From the cell containing the given text, extract its center point as [x, y] coordinate. 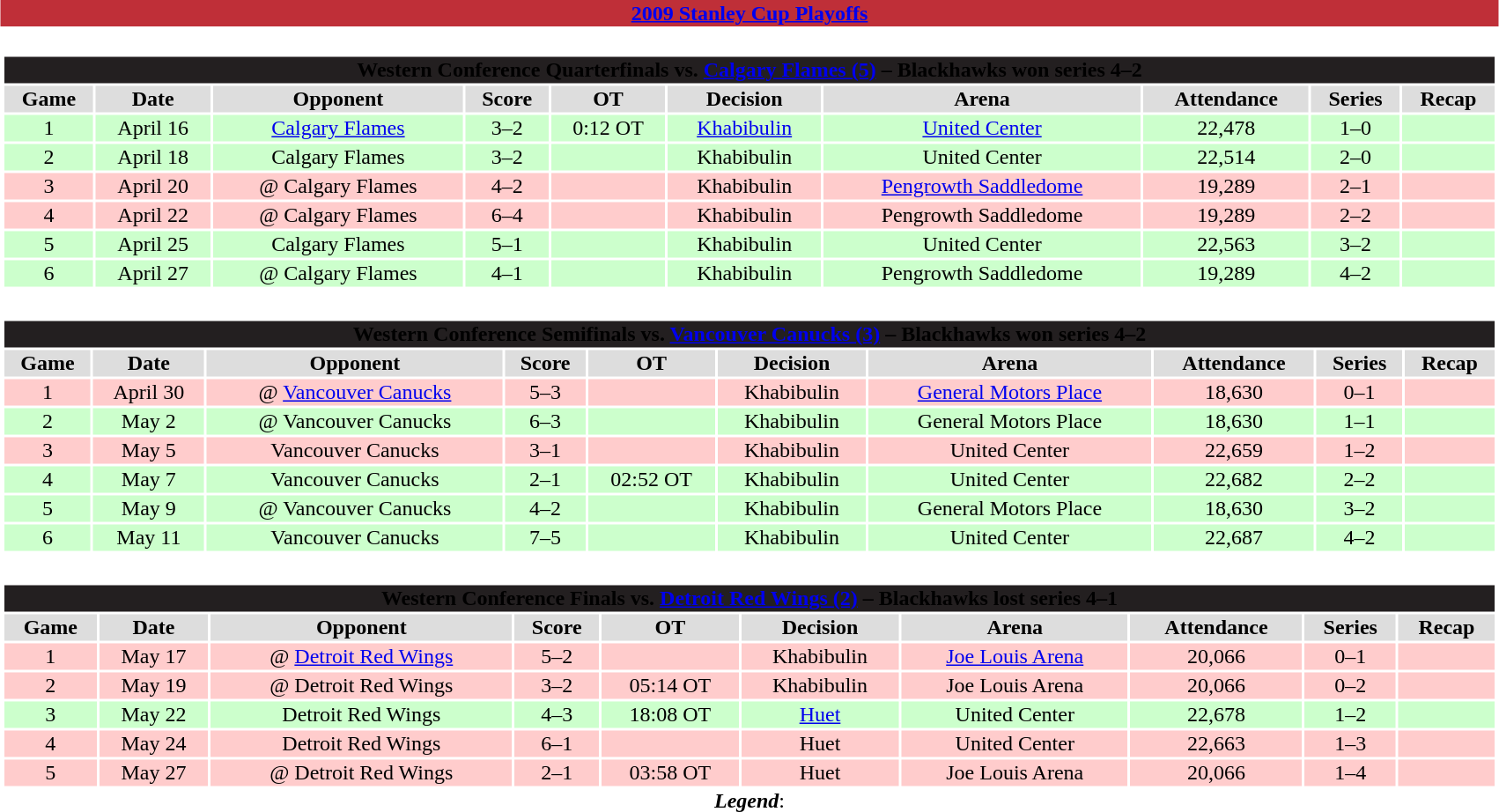
22,663 [1217, 744]
April 18 [152, 158]
03:58 OT [671, 772]
April 27 [152, 274]
6–3 [546, 422]
0:12 OT [608, 128]
Western Conference Finals vs. Detroit Red Wings (2) – Blackhawks lost series 4–1 [749, 598]
1–3 [1350, 744]
02:52 OT [652, 480]
April 25 [152, 244]
6–4 [507, 216]
4–3 [557, 714]
April 30 [150, 392]
May 17 [153, 656]
April 16 [152, 128]
April 22 [152, 216]
April 20 [152, 186]
2–0 [1355, 158]
May 19 [153, 686]
5–1 [507, 244]
05:14 OT [671, 686]
22,682 [1234, 480]
0–2 [1350, 686]
May 22 [153, 714]
May 7 [150, 480]
22,563 [1226, 244]
2009 Stanley Cup Playoffs [749, 13]
5–3 [546, 392]
May 9 [150, 508]
Western Conference Quarterfinals vs. Calgary Flames (5) – Blackhawks won series 4–2 [749, 70]
3–1 [546, 450]
22,514 [1226, 158]
22,659 [1234, 450]
22,687 [1234, 538]
7–5 [546, 538]
22,478 [1226, 128]
6–1 [557, 744]
May 24 [153, 744]
4–1 [507, 274]
22,678 [1217, 714]
May 2 [150, 422]
May 11 [150, 538]
May 27 [153, 772]
1–4 [1350, 772]
Western Conference Semifinals vs. Vancouver Canucks (3) – Blackhawks won series 4–2 [749, 334]
1–0 [1355, 128]
1–1 [1360, 422]
May 5 [150, 450]
5–2 [557, 656]
18:08 OT [671, 714]
